Search for the cell housing the specified text and yield its (X, Y) center coordinate. 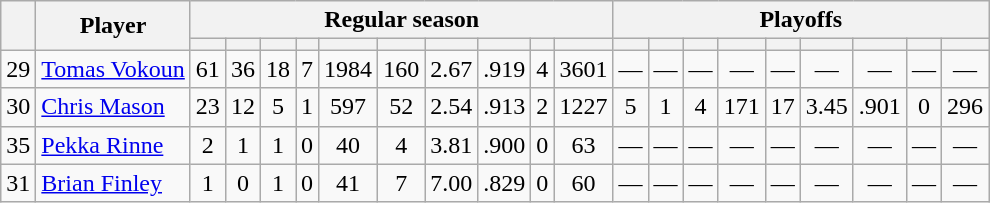
30 (18, 107)
1227 (584, 107)
60 (584, 183)
597 (348, 107)
3.45 (826, 107)
160 (402, 69)
.919 (504, 69)
31 (18, 183)
35 (18, 145)
Pekka Rinne (114, 145)
7.00 (452, 183)
23 (208, 107)
63 (584, 145)
2.54 (452, 107)
296 (964, 107)
52 (402, 107)
3.81 (452, 145)
29 (18, 69)
Brian Finley (114, 183)
Chris Mason (114, 107)
12 (242, 107)
36 (242, 69)
.900 (504, 145)
.829 (504, 183)
Tomas Vokoun (114, 69)
171 (742, 107)
18 (278, 69)
Player (114, 26)
17 (782, 107)
3601 (584, 69)
.901 (880, 107)
2.67 (452, 69)
41 (348, 183)
Regular season (402, 20)
61 (208, 69)
1984 (348, 69)
40 (348, 145)
.913 (504, 107)
Playoffs (801, 20)
